Output the (X, Y) coordinate of the center of the cell containing the given text.  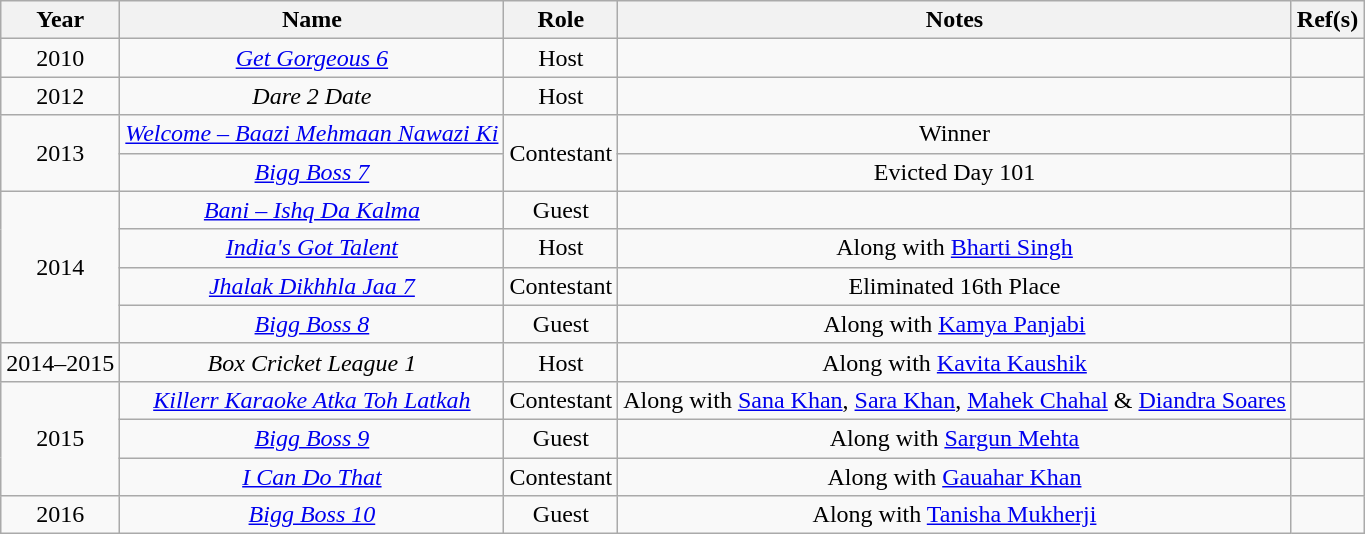
Winner (955, 134)
Eliminated 16th Place (955, 286)
Welcome – Baazi Mehmaan Nawazi Ki (312, 134)
Year (60, 20)
Bigg Boss 8 (312, 324)
2013 (60, 153)
Along with Kavita Kaushik (955, 362)
Role (561, 20)
Get Gorgeous 6 (312, 58)
Along with Sana Khan, Sara Khan, Mahek Chahal & Diandra Soares (955, 400)
I Can Do That (312, 477)
Ref(s) (1327, 20)
2014 (60, 267)
Box Cricket League 1 (312, 362)
Bani – Ishq Da Kalma (312, 210)
Along with Gauahar Khan (955, 477)
India's Got Talent (312, 248)
Along with Bharti Singh (955, 248)
Jhalak Dikhhla Jaa 7 (312, 286)
2010 (60, 58)
Bigg Boss 10 (312, 515)
Dare 2 Date (312, 96)
Along with Kamya Panjabi (955, 324)
2014–2015 (60, 362)
Notes (955, 20)
2015 (60, 438)
Killerr Karaoke Atka Toh Latkah (312, 400)
Along with Sargun Mehta (955, 438)
2016 (60, 515)
Along with Tanisha Mukherji (955, 515)
Bigg Boss 7 (312, 172)
Name (312, 20)
Bigg Boss 9 (312, 438)
2012 (60, 96)
Evicted Day 101 (955, 172)
